For the text-containing cell, return its midpoint in (x, y) coordinate format. 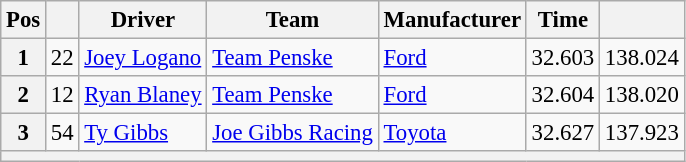
Joe Gibbs Racing (292, 133)
Ryan Blaney (143, 95)
32.604 (562, 95)
Joey Logano (143, 58)
12 (62, 95)
22 (62, 58)
Team (292, 20)
Driver (143, 20)
1 (24, 58)
137.923 (642, 133)
2 (24, 95)
3 (24, 133)
32.603 (562, 58)
Time (562, 20)
Toyota (452, 133)
32.627 (562, 133)
Manufacturer (452, 20)
138.024 (642, 58)
Ty Gibbs (143, 133)
138.020 (642, 95)
54 (62, 133)
Pos (24, 20)
